Extract the [X, Y] coordinate from the center of the cell holding the provided text.  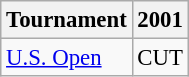
Tournament [66, 20]
2001 [160, 20]
U.S. Open [66, 58]
CUT [160, 58]
